Search for the cell housing the specified text and yield its (X, Y) center coordinate. 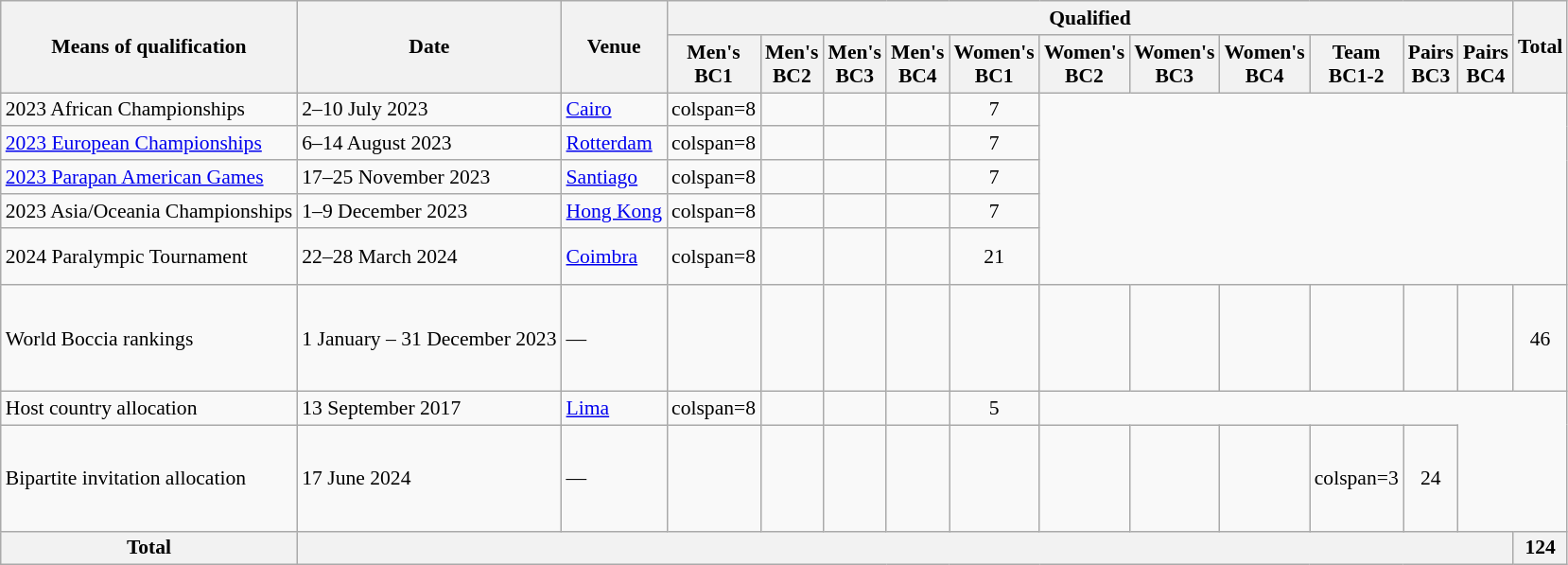
17 June 2024 (429, 478)
2023 European Championships (149, 144)
Rotterdam (615, 144)
2023 Asia/Oceania Championships (149, 211)
Men'sBC4 (917, 64)
Santiago (615, 177)
World Boccia rankings (149, 339)
Women'sBC1 (995, 64)
Hong Kong (615, 211)
5 (995, 409)
Men'sBC3 (855, 64)
Women'sBC4 (1263, 64)
1 January – 31 December 2023 (429, 339)
Bipartite invitation allocation (149, 478)
Host country allocation (149, 409)
Men'sBC2 (792, 64)
Date (429, 47)
46 (1540, 339)
Venue (615, 47)
colspan=3 (1356, 478)
2023 Parapan American Games (149, 177)
Lima (615, 409)
13 September 2017 (429, 409)
1–9 December 2023 (429, 211)
2–10 July 2023 (429, 110)
Coimbra (615, 256)
Women'sBC2 (1084, 64)
2023 African Championships (149, 110)
124 (1540, 548)
PairsBC4 (1486, 64)
6–14 August 2023 (429, 144)
PairsBC3 (1431, 64)
22–28 March 2024 (429, 256)
17–25 November 2023 (429, 177)
21 (995, 256)
Women'sBC3 (1175, 64)
Qualified (1089, 18)
Men'sBC1 (713, 64)
Means of qualification (149, 47)
TeamBC1-2 (1356, 64)
Cairo (615, 110)
2024 Paralympic Tournament (149, 256)
24 (1431, 478)
